From the cell containing the given text, extract its center point as [x, y] coordinate. 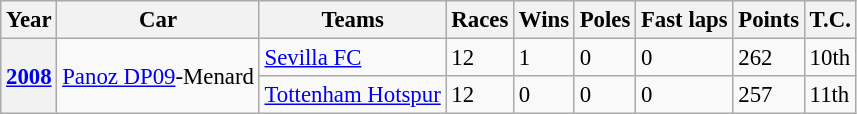
Races [480, 20]
262 [768, 58]
2008 [29, 76]
T.C. [830, 20]
Sevilla FC [352, 58]
Panoz DP09-Menard [158, 76]
11th [830, 95]
Tottenham Hotspur [352, 95]
Teams [352, 20]
Fast laps [684, 20]
257 [768, 95]
10th [830, 58]
Car [158, 20]
Points [768, 20]
Wins [544, 20]
Poles [604, 20]
1 [544, 58]
Year [29, 20]
